From the cell containing the given text, extract its center point as [X, Y] coordinate. 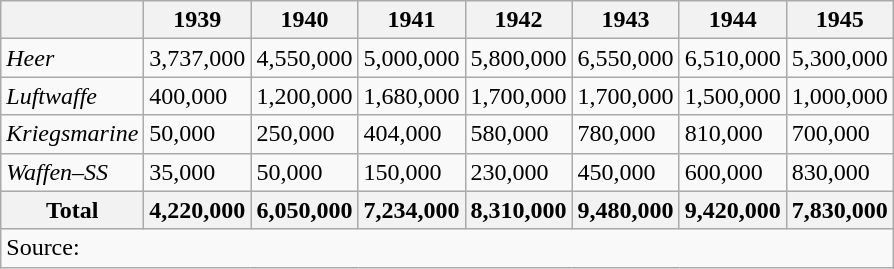
6,510,000 [732, 58]
1945 [840, 20]
830,000 [840, 172]
Total [72, 210]
6,550,000 [626, 58]
1940 [304, 20]
5,300,000 [840, 58]
3,737,000 [198, 58]
4,220,000 [198, 210]
9,420,000 [732, 210]
8,310,000 [518, 210]
Heer [72, 58]
Source: [447, 248]
6,050,000 [304, 210]
600,000 [732, 172]
1939 [198, 20]
1944 [732, 20]
5,800,000 [518, 58]
35,000 [198, 172]
9,480,000 [626, 210]
1,200,000 [304, 96]
1943 [626, 20]
7,830,000 [840, 210]
400,000 [198, 96]
580,000 [518, 134]
250,000 [304, 134]
810,000 [732, 134]
780,000 [626, 134]
700,000 [840, 134]
1,500,000 [732, 96]
450,000 [626, 172]
7,234,000 [412, 210]
150,000 [412, 172]
Kriegsmarine [72, 134]
1941 [412, 20]
Luftwaffe [72, 96]
230,000 [518, 172]
1,000,000 [840, 96]
1,680,000 [412, 96]
5,000,000 [412, 58]
4,550,000 [304, 58]
1942 [518, 20]
404,000 [412, 134]
Waffen–SS [72, 172]
